Scan for the cell matching the given text and deliver its [X, Y] coordinate at center. 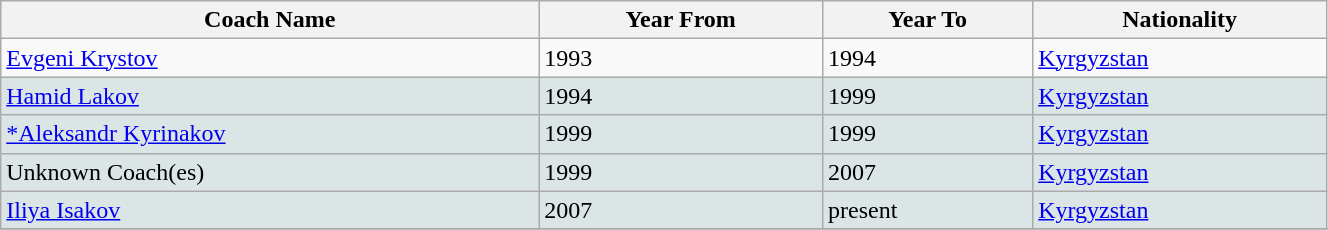
1993 [681, 58]
*Aleksandr Kyrinakov [270, 134]
Coach Name [270, 20]
Unknown Coach(es) [270, 172]
Nationality [1180, 20]
present [928, 210]
Hamid Lakov [270, 96]
Iliya Isakov [270, 210]
Evgeni Krystov [270, 58]
Year To [928, 20]
Year From [681, 20]
